Search for the cell housing the specified text and yield its (X, Y) center coordinate. 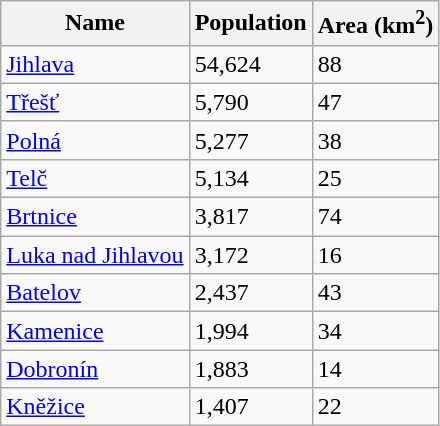
5,790 (250, 102)
1,883 (250, 369)
16 (376, 255)
22 (376, 407)
38 (376, 140)
47 (376, 102)
Area (km2) (376, 24)
34 (376, 331)
3,172 (250, 255)
88 (376, 64)
2,437 (250, 293)
Brtnice (95, 217)
5,134 (250, 178)
43 (376, 293)
54,624 (250, 64)
1,407 (250, 407)
Kněžice (95, 407)
Dobronín (95, 369)
14 (376, 369)
74 (376, 217)
Luka nad Jihlavou (95, 255)
Třešť (95, 102)
Kamenice (95, 331)
5,277 (250, 140)
Name (95, 24)
Polná (95, 140)
Jihlava (95, 64)
Telč (95, 178)
1,994 (250, 331)
25 (376, 178)
Population (250, 24)
3,817 (250, 217)
Batelov (95, 293)
